Provide the (X, Y) coordinate of the cell's center where the given text is located.  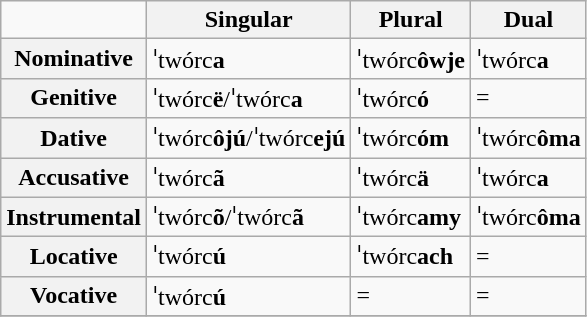
Vocative (74, 296)
Dual (529, 20)
ˈtwórcä (411, 178)
ˈtwórcã (248, 178)
ˈtwórcôwje (411, 59)
Genitive (74, 98)
Locative (74, 257)
ˈtwórcë/ˈtwórca (248, 98)
ˈtwórcóm (411, 138)
ˈtwórcach (411, 257)
ˈtwórcamy (411, 217)
Plural (411, 20)
Dative (74, 138)
ˈtwórcó (411, 98)
Nominative (74, 59)
Accusative (74, 178)
Instrumental (74, 217)
ˈtwórcôjú/ˈtwórcejú (248, 138)
Singular (248, 20)
ˈtwórcõ/ˈtwórcã (248, 217)
